For the text-containing cell, return its midpoint in [x, y] coordinate format. 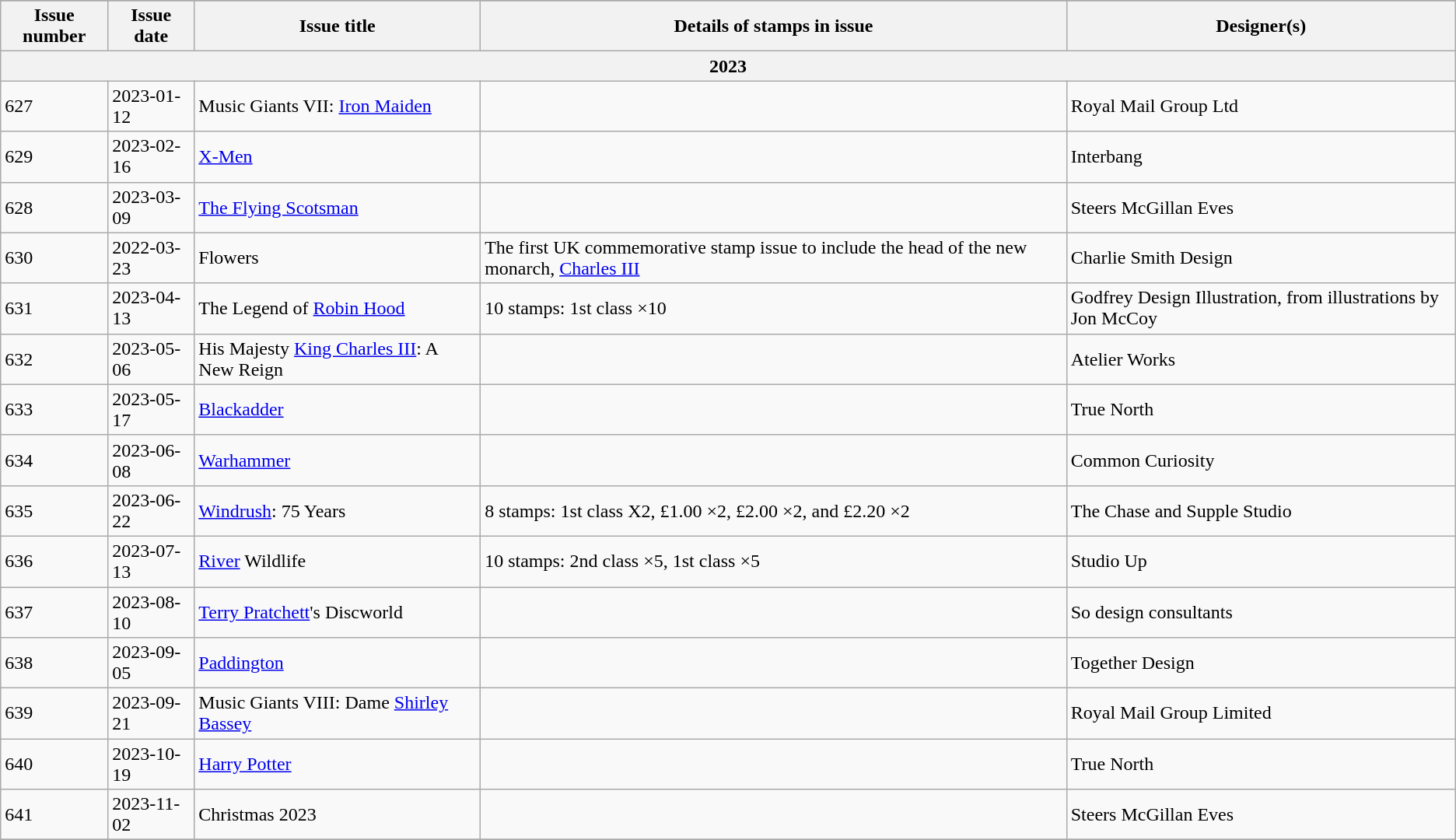
The first UK commemorative stamp issue to include the head of the new monarch, Charles III [774, 258]
Together Design [1261, 663]
Details of stamps in issue [774, 26]
Royal Mail Group Limited [1261, 714]
Common Curiosity [1261, 460]
Warhammer [338, 460]
So design consultants [1261, 611]
2023-09-05 [151, 663]
2023-06-08 [151, 460]
633 [54, 409]
His Majesty King Charles III: A New Reign [338, 359]
8 stamps: 1st class X2, £1.00 ×2, £2.00 ×2, and £2.20 ×2 [774, 510]
641 [54, 815]
636 [54, 562]
Godfrey Design Illustration, from illustrations by Jon McCoy [1261, 308]
10 stamps: 1st class ×10 [774, 308]
640 [54, 764]
634 [54, 460]
Charlie Smith Design [1261, 258]
2022-03-23 [151, 258]
627 [54, 106]
2023-05-17 [151, 409]
2023-11-02 [151, 815]
2023-09-21 [151, 714]
Interbang [1261, 157]
635 [54, 510]
The Flying Scotsman [338, 207]
Royal Mail Group Ltd [1261, 106]
X-Men [338, 157]
Paddington [338, 663]
Harry Potter [338, 764]
Windrush: 75 Years [338, 510]
2023-07-13 [151, 562]
2023-03-09 [151, 207]
630 [54, 258]
2023-06-22 [151, 510]
637 [54, 611]
2023-04-13 [151, 308]
2023-10-19 [151, 764]
The Legend of Robin Hood [338, 308]
Atelier Works [1261, 359]
Studio Up [1261, 562]
Music Giants VIII: Dame Shirley Bassey [338, 714]
2023-01-12 [151, 106]
639 [54, 714]
638 [54, 663]
Flowers [338, 258]
629 [54, 157]
Terry Pratchett's Discworld [338, 611]
2023-08-10 [151, 611]
The Chase and Supple Studio [1261, 510]
Music Giants VII: Iron Maiden [338, 106]
2023-02-16 [151, 157]
10 stamps: 2nd class ×5, 1st class ×5 [774, 562]
2023-05-06 [151, 359]
Issue number [54, 26]
Designer(s) [1261, 26]
631 [54, 308]
Christmas 2023 [338, 815]
2023 [728, 66]
River Wildlife [338, 562]
628 [54, 207]
Issue title [338, 26]
Issue date [151, 26]
Blackadder [338, 409]
632 [54, 359]
